Identify which cell holds the provided text, then report its (X, Y) central coordinate. 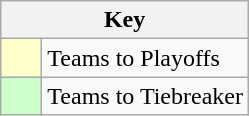
Teams to Tiebreaker (146, 96)
Teams to Playoffs (146, 58)
Key (125, 20)
